Extract the [X, Y] coordinate from the center of the cell holding the provided text.  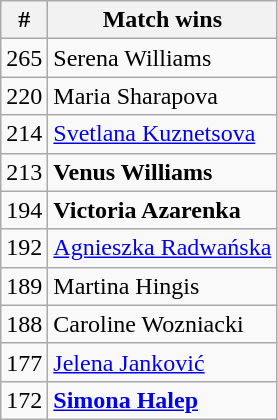
213 [24, 172]
177 [24, 362]
Simona Halep [162, 400]
214 [24, 134]
189 [24, 286]
# [24, 20]
192 [24, 248]
Maria Sharapova [162, 96]
265 [24, 58]
Match wins [162, 20]
Svetlana Kuznetsova [162, 134]
Caroline Wozniacki [162, 324]
Jelena Janković [162, 362]
Agnieszka Radwańska [162, 248]
188 [24, 324]
194 [24, 210]
Martina Hingis [162, 286]
220 [24, 96]
172 [24, 400]
Victoria Azarenka [162, 210]
Serena Williams [162, 58]
Venus Williams [162, 172]
